Return (X, Y) of the center of cell containing provided text 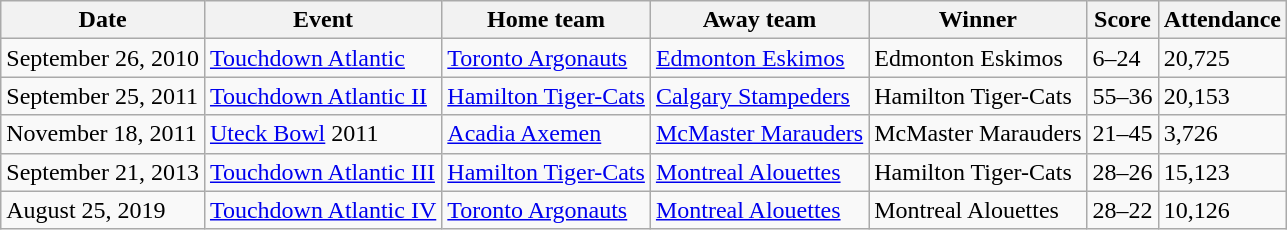
Attendance (1222, 20)
20,153 (1222, 96)
28–22 (1122, 210)
Winner (978, 20)
28–26 (1122, 172)
Date (103, 20)
September 25, 2011 (103, 96)
Score (1122, 20)
September 26, 2010 (103, 58)
Calgary Stampeders (759, 96)
15,123 (1222, 172)
10,126 (1222, 210)
Touchdown Atlantic (322, 58)
Touchdown Atlantic IV (322, 210)
20,725 (1222, 58)
November 18, 2011 (103, 134)
Acadia Axemen (546, 134)
6–24 (1122, 58)
August 25, 2019 (103, 210)
21–45 (1122, 134)
3,726 (1222, 134)
September 21, 2013 (103, 172)
Uteck Bowl 2011 (322, 134)
Home team (546, 20)
Touchdown Atlantic III (322, 172)
Touchdown Atlantic II (322, 96)
55–36 (1122, 96)
Event (322, 20)
Away team (759, 20)
